Detect which cell encompasses the target text, then output its [X, Y] center coordinate. 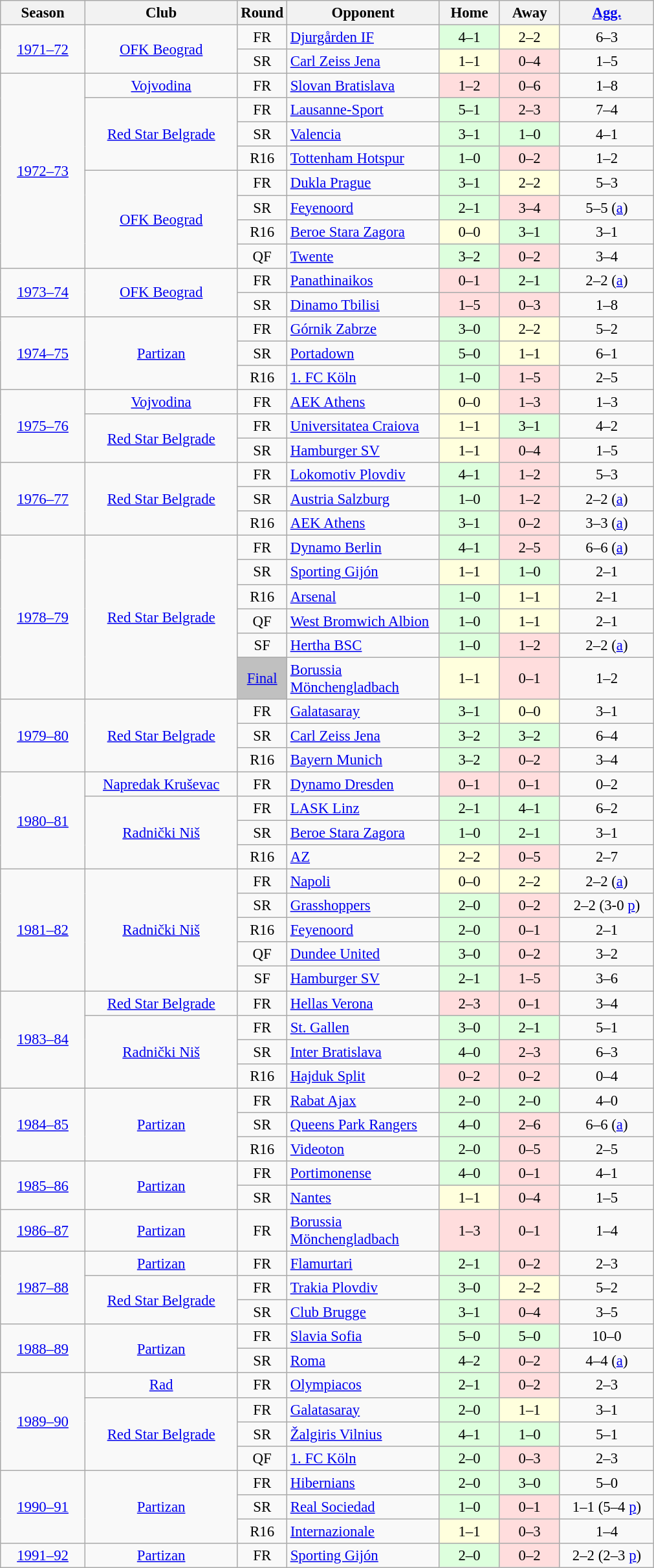
1973–74 [43, 292]
1983–84 [43, 1040]
3–3 (a) [607, 523]
Away [529, 13]
West Bromwich Albion [363, 621]
Dundee United [363, 954]
Napredak Kruševac [161, 784]
2–7 [607, 857]
Flamurtari [363, 1264]
Napoli [363, 882]
Lokomotiv Plovdiv [363, 475]
1980–81 [43, 820]
1972–73 [43, 171]
Rabat Ajax [363, 1100]
5–5 (a) [607, 208]
Final [262, 678]
Twente [363, 256]
Round [262, 13]
4–4 (a) [607, 1361]
1981–82 [43, 930]
Internazionale [363, 1531]
Tottenham Hotspur [363, 158]
Trakia Plovdiv [363, 1288]
Queens Park Rangers [363, 1125]
Real Sociedad [363, 1507]
Hibernians [363, 1483]
Hellas Verona [363, 1003]
Nantes [363, 1197]
1989–90 [43, 1422]
Djurgården IF [363, 38]
Dynamo Dresden [363, 784]
LASK Linz [363, 809]
Roma [363, 1361]
Dinamo Tbilisi [363, 305]
Opponent [363, 13]
Lausanne-Sport [363, 110]
1971–72 [43, 49]
3–5 [607, 1312]
1976–77 [43, 499]
Dynamo Berlin [363, 548]
0–6 [529, 86]
Austria Salzburg [363, 499]
Olympiacos [363, 1386]
1987–88 [43, 1289]
Portadown [363, 353]
Dukla Prague [363, 183]
1991–92 [43, 1556]
Bayern Munich [363, 760]
Portimonense [363, 1173]
Rad [161, 1386]
3–6 [607, 979]
Inter Bratislava [363, 1052]
1–1 (5–4 p) [607, 1507]
AZ [363, 857]
6–2 [607, 809]
2–2 (2–3 p) [607, 1556]
Videoton [363, 1149]
6–4 [607, 735]
1990–91 [43, 1507]
Panathinaikos [363, 280]
Slovan Bratislava [363, 86]
2–6 [529, 1125]
Home [470, 13]
Valencia [363, 135]
1986–87 [43, 1230]
1985–86 [43, 1185]
Slavia Sofia [363, 1336]
Club Brugge [363, 1312]
1979–80 [43, 736]
Arsenal [363, 596]
7–4 [607, 110]
2–2 (3-0 p) [607, 906]
10–0 [607, 1336]
Hajduk Split [363, 1076]
Górnik Zabrze [363, 329]
Hertha BSC [363, 645]
1974–75 [43, 353]
1984–85 [43, 1124]
Season [43, 13]
6–1 [607, 353]
Universitatea Craiova [363, 426]
Grasshoppers [363, 906]
St. Gallen [363, 1027]
Žalgiris Vilnius [363, 1434]
1975–76 [43, 426]
Club [161, 13]
1988–89 [43, 1348]
Agg. [607, 13]
1978–79 [43, 617]
